Extract the [x, y] coordinate from the center of the cell holding the provided text.  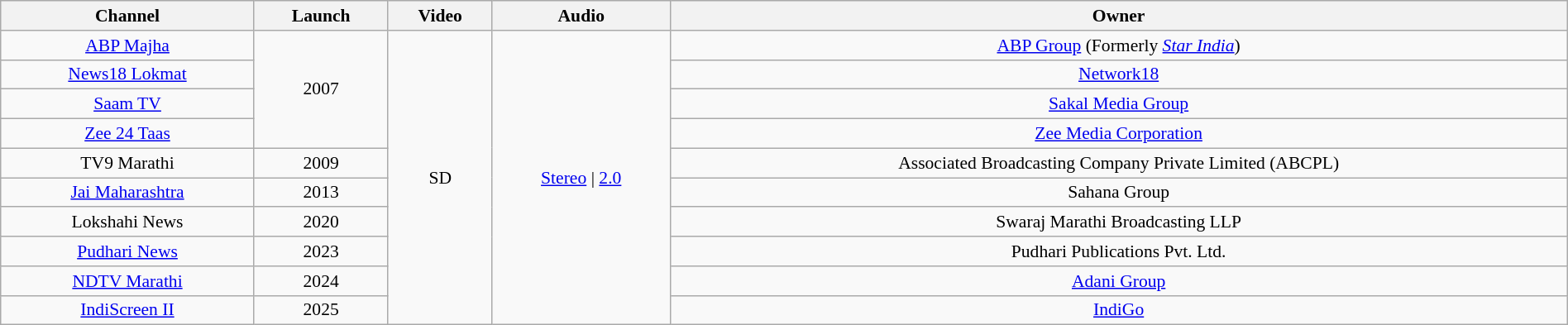
Launch [321, 16]
2007 [321, 89]
News18 Lokmat [127, 74]
Network18 [1118, 74]
Associated Broadcasting Company Private Limited (ABCPL) [1118, 163]
IndiGo [1118, 310]
Audio [581, 16]
Swaraj Marathi Broadcasting LLP [1118, 222]
Pudhari Publications Pvt. Ltd. [1118, 251]
2024 [321, 281]
Zee 24 Taas [127, 134]
Stereo | 2.0 [581, 178]
Video [440, 16]
ABP Group (Formerly Star India) [1118, 45]
2013 [321, 193]
Jai Maharashtra [127, 193]
2020 [321, 222]
Sahana Group [1118, 193]
Channel [127, 16]
SD [440, 178]
2009 [321, 163]
2025 [321, 310]
IndiScreen II [127, 310]
ABP Majha [127, 45]
2023 [321, 251]
Lokshahi News [127, 222]
Owner [1118, 16]
Sakal Media Group [1118, 104]
Saam TV [127, 104]
TV9 Marathi [127, 163]
NDTV Marathi [127, 281]
Pudhari News [127, 251]
Adani Group [1118, 281]
Zee Media Corporation [1118, 134]
